Output the (X, Y) coordinate of the center of the cell containing the given text.  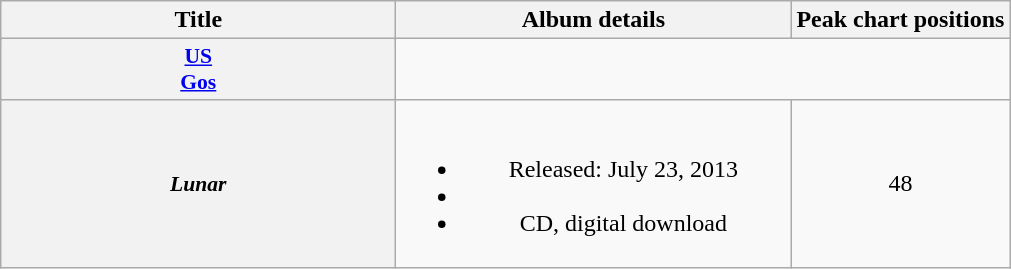
Lunar (198, 184)
48 (900, 184)
USGos (198, 70)
Peak chart positions (900, 20)
Released: July 23, 2013CD, digital download (594, 184)
Title (198, 20)
Album details (594, 20)
